Determine the (X, Y) coordinate at the center of the cell enclosing the given text.  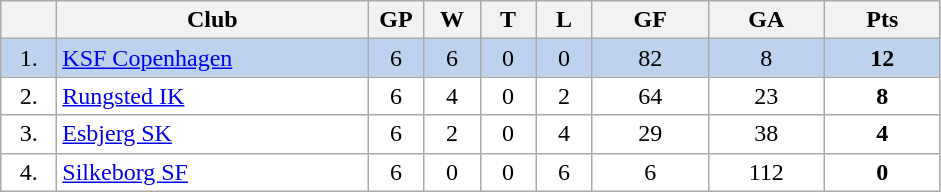
12 (882, 58)
GF (650, 20)
23 (766, 96)
GA (766, 20)
38 (766, 134)
W (452, 20)
L (564, 20)
GP (396, 20)
112 (766, 172)
KSF Copenhagen (212, 58)
Esbjerg SK (212, 134)
2. (29, 96)
T (508, 20)
4. (29, 172)
64 (650, 96)
29 (650, 134)
82 (650, 58)
3. (29, 134)
Silkeborg SF (212, 172)
1. (29, 58)
Club (212, 20)
Rungsted IK (212, 96)
Pts (882, 20)
